Find where the given text appears and provide that cell's center as (X, Y) coordinate. 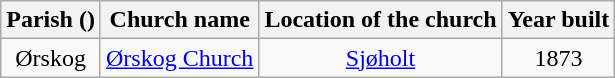
Location of the church (380, 20)
1873 (558, 58)
Ørskog Church (179, 58)
Ørskog (51, 58)
Parish () (51, 20)
Church name (179, 20)
Year built (558, 20)
Sjøholt (380, 58)
